For the text-containing cell, return its midpoint in (x, y) coordinate format. 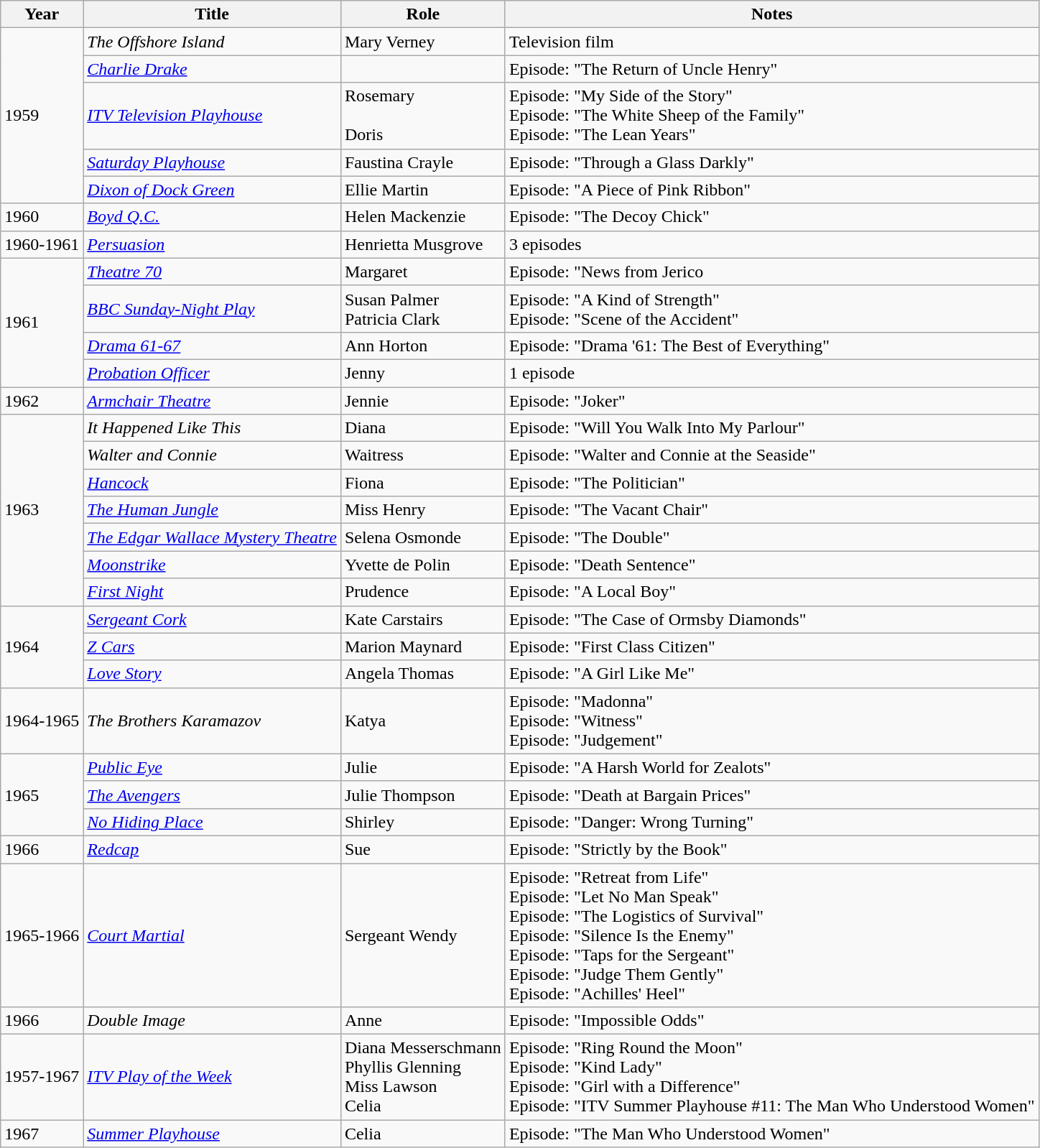
Diana MesserschmannPhyllis GlenningMiss LawsonCelia (422, 1078)
Marion Maynard (422, 647)
Episode: "Death Sentence" (771, 565)
Sergeant Cork (213, 619)
The Human Jungle (213, 510)
Henrietta Musgrove (422, 244)
1965 (42, 795)
Boyd Q.C. (213, 217)
Public Eye (213, 767)
Episode: "Drama '61: The Best of Everything" (771, 346)
Episode: "Joker" (771, 400)
Saturday Playhouse (213, 162)
Episode: "Walter and Connie at the Seaside" (771, 455)
Episode: "The Double" (771, 537)
RosemaryDoris (422, 116)
Drama 61-67 (213, 346)
It Happened Like This (213, 428)
Hancock (213, 483)
Episode: "The Man Who Understood Women" (771, 1134)
1964-1965 (42, 721)
1967 (42, 1134)
First Night (213, 592)
Angela Thomas (422, 674)
Diana (422, 428)
The Brothers Karamazov (213, 721)
1960 (42, 217)
Kate Carstairs (422, 619)
1962 (42, 400)
1965-1966 (42, 935)
No Hiding Place (213, 822)
Year (42, 14)
Episode: "Madonna"Episode: "Witness"Episode: "Judgement" (771, 721)
Walter and Connie (213, 455)
Prudence (422, 592)
Television film (771, 42)
Episode: "First Class Citizen" (771, 647)
1957-1967 (42, 1078)
Title (213, 14)
Theatre 70 (213, 272)
Yvette de Polin (422, 565)
Episode: "A Local Boy" (771, 592)
1963 (42, 510)
1960-1961 (42, 244)
1 episode (771, 373)
ITV Play of the Week (213, 1078)
3 episodes (771, 244)
Sergeant Wendy (422, 935)
Notes (771, 14)
Julie Thompson (422, 795)
Summer Playhouse (213, 1134)
Episode: "A Piece of Pink Ribbon" (771, 190)
Episode: "The Return of Uncle Henry" (771, 69)
Z Cars (213, 647)
Redcap (213, 849)
Miss Henry (422, 510)
Katya (422, 721)
1961 (42, 322)
Episode: "Death at Bargain Prices" (771, 795)
Role (422, 14)
Jennie (422, 400)
Faustina Crayle (422, 162)
Episode: "A Kind of Strength"Episode: "Scene of the Accident" (771, 309)
Episode: "Impossible Odds" (771, 1021)
Waitress (422, 455)
Double Image (213, 1021)
BBC Sunday-Night Play (213, 309)
Moonstrike (213, 565)
Persuasion (213, 244)
Episode: "The Decoy Chick" (771, 217)
1964 (42, 647)
The Avengers (213, 795)
Episode: "A Harsh World for Zealots" (771, 767)
Love Story (213, 674)
Mary Verney (422, 42)
Episode: "The Politician" (771, 483)
1959 (42, 116)
Probation Officer (213, 373)
Episode: "A Girl Like Me" (771, 674)
Dixon of Dock Green (213, 190)
Jenny (422, 373)
The Offshore Island (213, 42)
Susan PalmerPatricia Clark (422, 309)
Episode: "Ring Round the Moon"Episode: "Kind Lady"Episode: "Girl with a Difference"Episode: "ITV Summer Playhouse #11: The Man Who Understood Women" (771, 1078)
The Edgar Wallace Mystery Theatre (213, 537)
Episode: "The Case of Ormsby Diamonds" (771, 619)
Episode: "Will You Walk Into My Parlour" (771, 428)
Ann Horton (422, 346)
Julie (422, 767)
Episode: "Strictly by the Book" (771, 849)
ITV Television Playhouse (213, 116)
Margaret (422, 272)
Episode: "The Vacant Chair" (771, 510)
Selena Osmonde (422, 537)
Armchair Theatre (213, 400)
Episode: "My Side of the Story"Episode: "The White Sheep of the Family"Episode: "The Lean Years" (771, 116)
Fiona (422, 483)
Episode: "News from Jerico (771, 272)
Celia (422, 1134)
Court Martial (213, 935)
Shirley (422, 822)
Helen Mackenzie (422, 217)
Anne (422, 1021)
Ellie Martin (422, 190)
Episode: "Danger: Wrong Turning" (771, 822)
Episode: "Through a Glass Darkly" (771, 162)
Sue (422, 849)
Charlie Drake (213, 69)
